Return (x, y) of the center of cell containing provided text 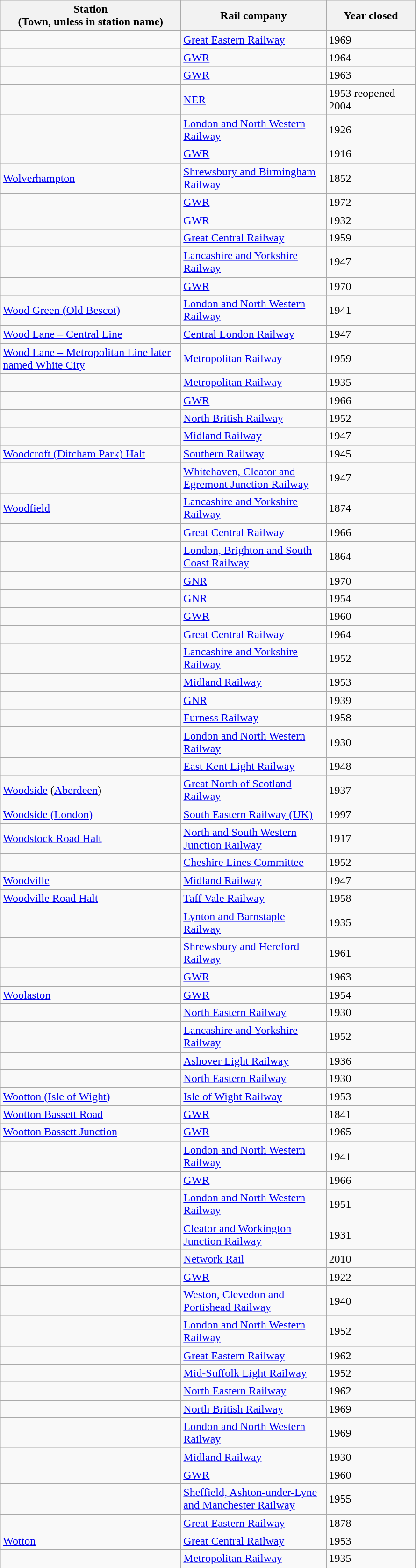
1841 (371, 1114)
Woodfield (91, 508)
North and South Western Junction Railway (253, 838)
Great North of Scotland Railway (253, 791)
East Kent Light Railway (253, 766)
1955 (371, 1499)
1961 (371, 952)
1917 (371, 838)
2010 (371, 1259)
1916 (371, 154)
Woodcroft (Ditcham Park) Halt (91, 454)
Woolaston (91, 995)
Woodstock Road Halt (91, 838)
Woodville Road Halt (91, 898)
Wolverhampton (91, 178)
Wotton (91, 1541)
NER (253, 99)
Station(Town, unless in station name) (91, 16)
1878 (371, 1523)
Wootton Bassett Road (91, 1114)
1948 (371, 766)
Weston, Clevedon and Portishead Railway (253, 1300)
Year closed (371, 16)
South Eastern Railway (UK) (253, 814)
1931 (371, 1235)
1939 (371, 700)
Lynton and Barnstaple Railway (253, 922)
1965 (371, 1132)
Woodville (91, 880)
Southern Railway (253, 454)
1874 (371, 508)
1926 (371, 130)
Woodside (Aberdeen) (91, 791)
1936 (371, 1061)
1972 (371, 202)
Sheffield, Ashton-under-Lyne and Manchester Railway (253, 1499)
Wood Lane – Metropolitan Line later named White City (91, 358)
1951 (371, 1204)
Wootton (Isle of Wight) (91, 1096)
Network Rail (253, 1259)
Wootton Bassett Junction (91, 1132)
Cheshire Lines Committee (253, 863)
Furness Railway (253, 718)
1864 (371, 557)
Rail company (253, 16)
Mid-Suffolk Light Railway (253, 1373)
1937 (371, 791)
1932 (371, 220)
1922 (371, 1277)
Central London Railway (253, 334)
Wood Green (Old Bescot) (91, 311)
1940 (371, 1300)
Woodside (London) (91, 814)
Taff Vale Railway (253, 898)
Isle of Wight Railway (253, 1096)
1945 (371, 454)
Wood Lane – Central Line (91, 334)
1953 reopened 2004 (371, 99)
Cleator and Workington Junction Railway (253, 1235)
Whitehaven, Cleator and Egremont Junction Railway (253, 478)
1852 (371, 178)
Ashover Light Railway (253, 1061)
Shrewsbury and Hereford Railway (253, 952)
Shrewsbury and Birmingham Railway (253, 178)
London, Brighton and South Coast Railway (253, 557)
1997 (371, 814)
